Provide the [x, y] coordinate of the cell's center where the given text is located.  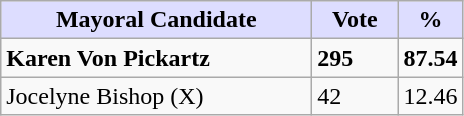
295 [355, 58]
42 [355, 96]
Jocelyne Bishop (X) [156, 96]
% [430, 20]
87.54 [430, 58]
Vote [355, 20]
12.46 [430, 96]
Mayoral Candidate [156, 20]
Karen Von Pickartz [156, 58]
